Capture the cell that displays the provided text and extract its (x, y) central coordinate. 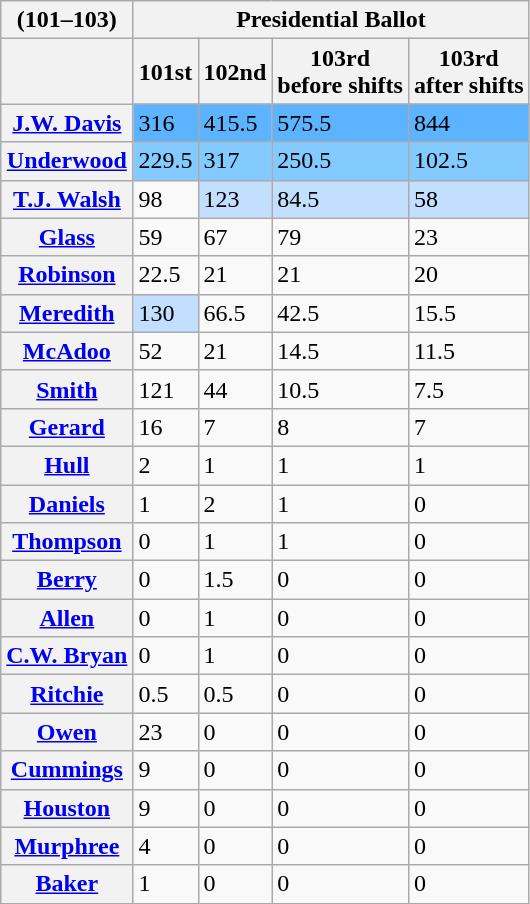
T.J. Walsh (67, 199)
84.5 (340, 199)
Hull (67, 465)
66.5 (235, 313)
Glass (67, 237)
Berry (67, 580)
7.5 (468, 389)
59 (166, 237)
229.5 (166, 161)
101st (166, 72)
52 (166, 351)
Meredith (67, 313)
22.5 (166, 275)
C.W. Bryan (67, 656)
Ritchie (67, 694)
102nd (235, 72)
Underwood (67, 161)
1.5 (235, 580)
123 (235, 199)
Robinson (67, 275)
121 (166, 389)
130 (166, 313)
Gerard (67, 427)
250.5 (340, 161)
Thompson (67, 542)
Allen (67, 618)
Baker (67, 884)
Houston (67, 808)
103rdafter shifts (468, 72)
11.5 (468, 351)
8 (340, 427)
Murphree (67, 846)
20 (468, 275)
(101–103) (67, 20)
McAdoo (67, 351)
98 (166, 199)
Cummings (67, 770)
10.5 (340, 389)
Presidential Ballot (331, 20)
J.W. Davis (67, 123)
Smith (67, 389)
103rdbefore shifts (340, 72)
317 (235, 161)
14.5 (340, 351)
844 (468, 123)
316 (166, 123)
15.5 (468, 313)
102.5 (468, 161)
Owen (67, 732)
79 (340, 237)
575.5 (340, 123)
58 (468, 199)
67 (235, 237)
44 (235, 389)
42.5 (340, 313)
415.5 (235, 123)
Daniels (67, 503)
16 (166, 427)
4 (166, 846)
